Detect which cell encompasses the target text, then output its [X, Y] center coordinate. 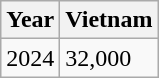
Vietnam [109, 20]
32,000 [109, 58]
2024 [30, 58]
Year [30, 20]
